Return (X, Y) of the center of cell containing provided text 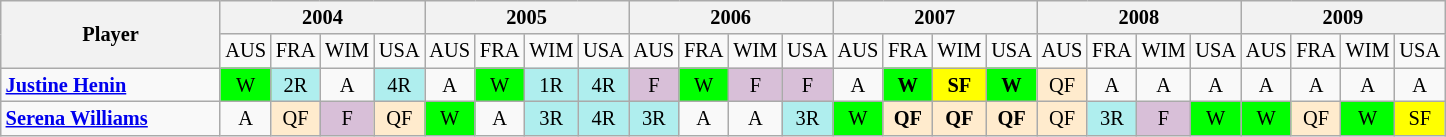
2008 (1139, 17)
2005 (526, 17)
Serena Williams (111, 118)
2006 (731, 17)
2R (296, 85)
2004 (322, 17)
1R (551, 85)
Justine Henin (111, 85)
2009 (1343, 17)
Player (111, 34)
2007 (935, 17)
